For the text-containing cell, return its midpoint in (X, Y) coordinate format. 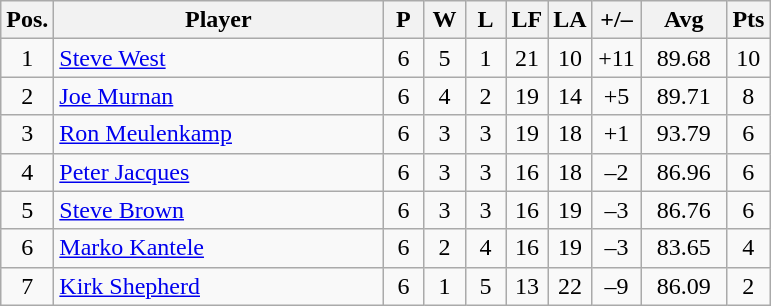
–2 (616, 172)
Avg (684, 20)
8 (748, 96)
Joe Murnan (218, 96)
89.71 (684, 96)
L (486, 20)
Steve Brown (218, 210)
7 (28, 286)
LF (527, 20)
89.68 (684, 58)
Marko Kantele (218, 248)
+11 (616, 58)
LA (570, 20)
P (404, 20)
83.65 (684, 248)
+5 (616, 96)
Pos. (28, 20)
86.76 (684, 210)
Ron Meulenkamp (218, 134)
Peter Jacques (218, 172)
93.79 (684, 134)
+1 (616, 134)
Pts (748, 20)
13 (527, 286)
W (444, 20)
86.09 (684, 286)
86.96 (684, 172)
Player (218, 20)
21 (527, 58)
+/– (616, 20)
Kirk Shepherd (218, 286)
22 (570, 286)
–9 (616, 286)
14 (570, 96)
Steve West (218, 58)
